Search for the cell housing the specified text and yield its [X, Y] center coordinate. 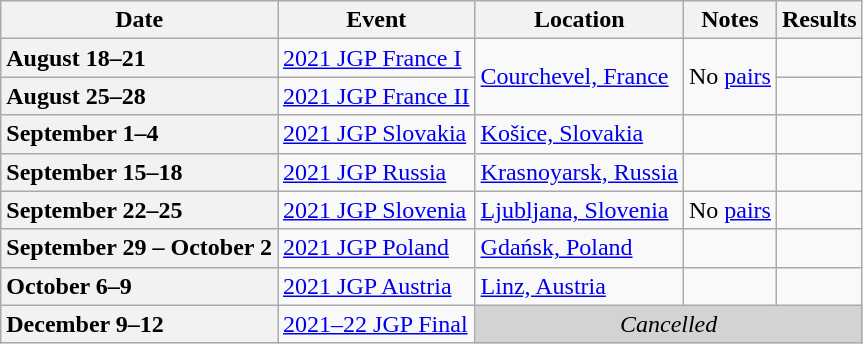
2021 JGP Slovakia [376, 134]
Notes [730, 20]
2021–22 JGP Final [376, 324]
September 15–18 [140, 172]
Cancelled [668, 324]
September 1–4 [140, 134]
December 9–12 [140, 324]
2021 JGP France I [376, 58]
September 29 – October 2 [140, 248]
Linz, Austria [579, 286]
Date [140, 20]
September 22–25 [140, 210]
2021 JGP Austria [376, 286]
Courchevel, France [579, 77]
October 6–9 [140, 286]
Event [376, 20]
Krasnoyarsk, Russia [579, 172]
August 25–28 [140, 96]
Ljubljana, Slovenia [579, 210]
Košice, Slovakia [579, 134]
Location [579, 20]
Gdańsk, Poland [579, 248]
2021 JGP Poland [376, 248]
Results [819, 20]
2021 JGP Russia [376, 172]
2021 JGP France II [376, 96]
2021 JGP Slovenia [376, 210]
August 18–21 [140, 58]
